Find where the given text appears and provide that cell's center as (x, y) coordinate. 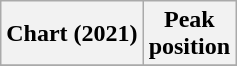
Chart (2021) (72, 34)
Peakposition (189, 34)
